Locate the cell with the specified text and output its (X, Y) center coordinate. 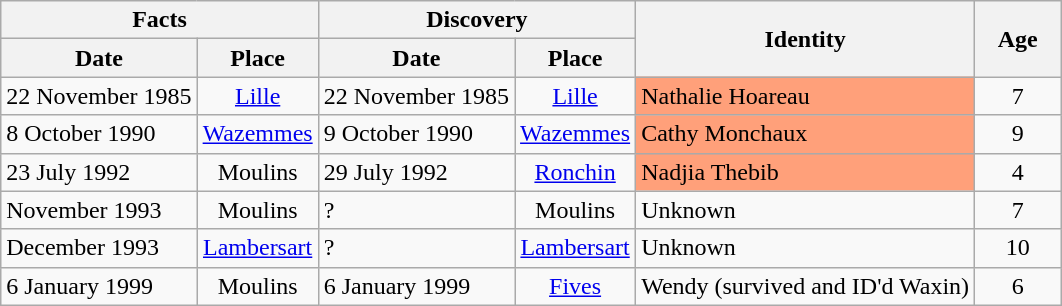
December 1993 (99, 248)
Facts (160, 20)
23 July 1992 (99, 172)
4 (1018, 172)
Identity (806, 39)
8 October 1990 (99, 134)
9 (1018, 134)
Nadjia Thebib (806, 172)
Fives (576, 286)
29 July 1992 (416, 172)
Age (1018, 39)
Nathalie Hoareau (806, 96)
November 1993 (99, 210)
Wendy (survived and ID'd Waxin) (806, 286)
9 October 1990 (416, 134)
Ronchin (576, 172)
6 (1018, 286)
Cathy Monchaux (806, 134)
Discovery (476, 20)
10 (1018, 248)
